Output the [x, y] coordinate of the center of the cell containing the given text.  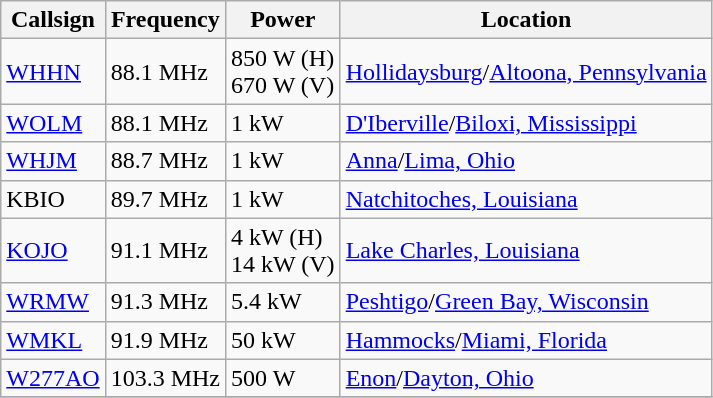
WRMW [53, 302]
D'Iberville/Biloxi, Mississippi [526, 123]
WHHN [53, 72]
Callsign [53, 20]
Natchitoches, Louisiana [526, 199]
5.4 kW [284, 302]
91.3 MHz [165, 302]
WHJM [53, 161]
50 kW [284, 340]
89.7 MHz [165, 199]
4 kW (H)14 kW (V) [284, 250]
WMKL [53, 340]
Hollidaysburg/Altoona, Pennsylvania [526, 72]
88.7 MHz [165, 161]
KBIO [53, 199]
103.3 MHz [165, 378]
850 W (H)670 W (V) [284, 72]
Power [284, 20]
Location [526, 20]
KOJO [53, 250]
W277AO [53, 378]
500 W [284, 378]
Enon/Dayton, Ohio [526, 378]
Anna/Lima, Ohio [526, 161]
Lake Charles, Louisiana [526, 250]
Peshtigo/Green Bay, Wisconsin [526, 302]
WOLM [53, 123]
Frequency [165, 20]
Hammocks/Miami, Florida [526, 340]
91.1 MHz [165, 250]
91.9 MHz [165, 340]
